Output the [X, Y] coordinate of the center of the cell containing the given text.  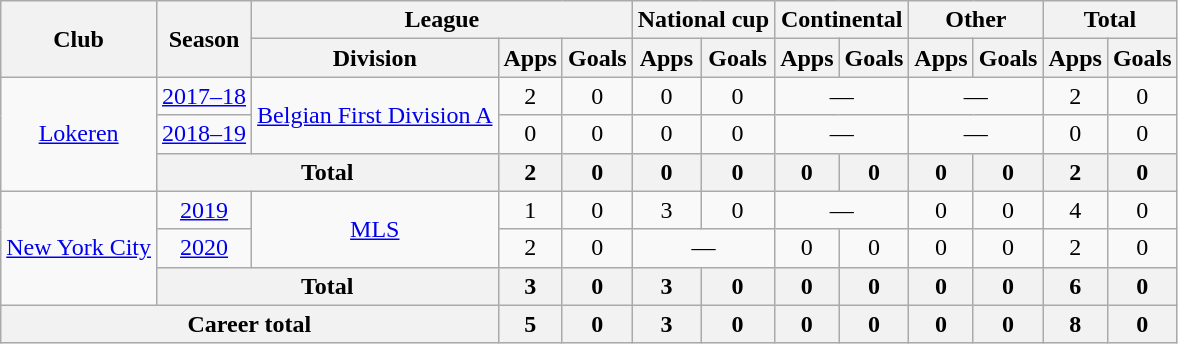
Lokeren [79, 134]
Belgian First Division A [375, 115]
Season [204, 39]
National cup [703, 20]
2020 [204, 248]
Other [976, 20]
6 [1075, 286]
5 [530, 324]
2019 [204, 210]
Continental [842, 20]
1 [530, 210]
Club [79, 39]
MLS [375, 229]
2018–19 [204, 134]
League [442, 20]
New York City [79, 248]
2017–18 [204, 96]
Career total [250, 324]
Division [375, 58]
8 [1075, 324]
4 [1075, 210]
